Scan for the cell matching the given text and deliver its [x, y] coordinate at center. 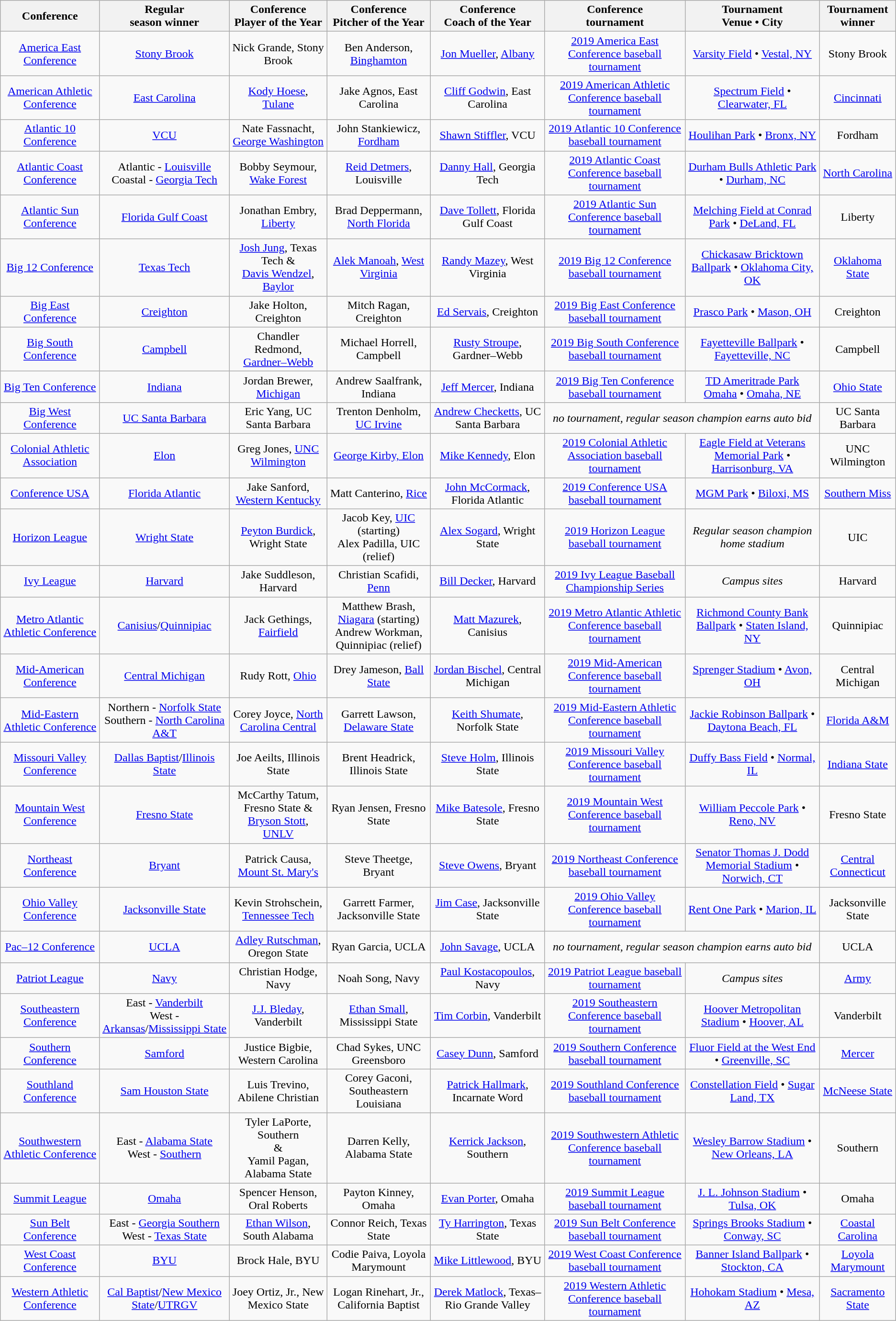
Liberty [858, 217]
Jacob Key, UIC (starting)Alex Padilla, UIC (relief) [379, 537]
Corey Joyce, North Carolina Central [278, 720]
Southern Conference [50, 1053]
Mountain West Conference [50, 815]
Nate Fassnacht, George Washington [278, 135]
Steve Theetge, Bryant [379, 865]
Greg Jones, UNC Wilmington [278, 455]
Logan Rinehart, Jr., California Baptist [379, 1298]
2019 Ivy League Baseball Championship Series [615, 581]
Mike Batesole, Fresno State [487, 815]
Randy Mazey, West Virginia [487, 267]
Summit League [50, 1198]
Nick Grande, Stony Brook [278, 54]
Conference Pitcher of the Year [379, 16]
East - Georgia Southern West - Texas State [165, 1230]
Paul Kostacopoulos, Navy [487, 978]
Durham Bulls Athletic Park • Durham, NC [752, 173]
Hohokam Stadium • Mesa, AZ [752, 1298]
Derek Matlock, Texas–Rio Grande Valley [487, 1298]
Brent Headrick, Illinois State [379, 764]
Southland Conference [50, 1091]
Tim Corbin, Vanderbilt [487, 1016]
2019 Western Athletic Conference baseball tournament [615, 1298]
Regular season winner [165, 16]
Ryan Garcia, UCLA [379, 947]
Atlantic 10 Conference [50, 135]
American Athletic Conference [50, 98]
2019 Ohio Valley Conference baseball tournament [615, 909]
Mitch Ragan, Creighton [379, 311]
Dave Tollett, Florida Gulf Coast [487, 217]
Connor Reich, Texas State [379, 1230]
Trenton Denholm, UC Irvine [379, 418]
John McCormack, Florida Atlantic [487, 493]
Ohio State [858, 387]
Kody Hoese, Tulane [278, 98]
Melching Field at Conrad Park • DeLand, FL [752, 217]
Tournament winner [858, 16]
Jordan Bischel, Central Michigan [487, 676]
Corey Gaconi, Southeastern Louisiana [379, 1091]
East - VanderbiltWest - Arkansas/Mississippi State [165, 1016]
Alex Sogard, Wright State [487, 537]
Southern Miss [858, 493]
2019 America East Conference baseball tournament [615, 54]
Jackie Robinson Ballpark • Daytona Beach, FL [752, 720]
Big West Conference [50, 418]
Bill Decker, Harvard [487, 581]
Darren Kelly, Alabama State [379, 1148]
Jeff Mercer, Indiana [487, 387]
Oklahoma State [858, 267]
John Stankiewicz, Fordham [379, 135]
Southwestern Athletic Conference [50, 1148]
Quinnipiac [858, 625]
Ed Servais, Creighton [487, 311]
Big Ten Conference [50, 387]
Banner Island Ballpark • Stockton, CA [752, 1261]
Steve Holm, Illinois State [487, 764]
Southern [858, 1148]
2019 Patriot League baseball tournament [615, 978]
Shawn Stiffler, VCU [487, 135]
Wright State [165, 537]
2019 Sun Belt Conference baseball tournament [615, 1230]
Christian Scafidi, Penn [379, 581]
Sprenger Stadium • Avon, OH [752, 676]
TD Ameritrade Park Omaha • Omaha, NE [752, 387]
J.J. Bleday, Vanderbilt [278, 1016]
Indiana [165, 387]
Senator Thomas J. Dodd Memorial Stadium • Norwich, CT [752, 865]
Prasco Park • Mason, OH [752, 311]
Colonial Athletic Association [50, 455]
Atlantic - LouisvilleCoastal - Georgia Tech [165, 173]
Matt Canterino, Rice [379, 493]
Evan Porter, Omaha [487, 1198]
Matt Mazurek, Canisius [487, 625]
Reid Detmers, Louisville [379, 173]
Houlihan Park • Bronx, NY [752, 135]
Jake Holton, Creighton [278, 311]
Northern - Norfolk State Southern - North Carolina A&T [165, 720]
Jake Suddleson, Harvard [278, 581]
Florida Atlantic [165, 493]
Western Athletic Conference [50, 1298]
Cal Baptist/New Mexico State/UTRGV [165, 1298]
America East Conference [50, 54]
Rent One Park • Marion, IL [752, 909]
Canisius/Quinnipiac [165, 625]
Rudy Rott, Ohio [278, 676]
Jonathan Embry, Liberty [278, 217]
2019 Mid-American Conference baseball tournament [615, 676]
Matthew Brash, Niagara (starting)Andrew Workman, Quinnipiac (relief) [379, 625]
2019 Northeast Conference baseball tournament [615, 865]
Kerrick Jackson, Southern [487, 1148]
Big 12 Conference [50, 267]
Patriot League [50, 978]
Northeast Conference [50, 865]
Conference tournament [615, 16]
Spectrum Field • Clearwater, FL [752, 98]
George Kirby, Elon [379, 455]
Ryan Jensen, Fresno State [379, 815]
Loyola Marymount [858, 1261]
2019 American Athletic Conference baseball tournament [615, 98]
2019 Horizon League baseball tournament [615, 537]
Luis Trevino, Abilene Christian [278, 1091]
Horizon League [50, 537]
Varsity Field • Vestal, NY [752, 54]
Bryant [165, 865]
Ivy League [50, 581]
2019 Big Ten Conference baseball tournament [615, 387]
Josh Jung, Texas Tech &Davis Wendzel, Baylor [278, 267]
2019 Big 12 Conference baseball tournament [615, 267]
Spencer Henson, Oral Roberts [278, 1198]
Regular season champion home stadium [752, 537]
2019 Mid-Eastern Athletic Conference baseball tournament [615, 720]
Atlantic Coast Conference [50, 173]
Conference Coach of the Year [487, 16]
McCarthy Tatum, Fresno State &Bryson Stott, UNLV [278, 815]
Ohio Valley Conference [50, 909]
2019 Mountain West Conference baseball tournament [615, 815]
Patrick Causa, Mount St. Mary's [278, 865]
Justice Bigbie, Western Carolina [278, 1053]
J. L. Johnson Stadium • Tulsa, OK [752, 1198]
Michael Horrell, Campbell [379, 349]
Sam Houston State [165, 1091]
2019 Conference USA baseball tournament [615, 493]
Hoover Metropolitan Stadium • Hoover, AL [752, 1016]
McNeese State [858, 1091]
Southeastern Conference [50, 1016]
Ty Harrington, Texas State [487, 1230]
Atlantic Sun Conference [50, 217]
2019 Summit League baseball tournament [615, 1198]
2019 Big South Conference baseball tournament [615, 349]
Ben Anderson, Binghamton [379, 54]
Pac–12 Conference [50, 947]
2019 Atlantic Sun Conference baseball tournament [615, 217]
2019 Colonial Athletic Association baseball tournament [615, 455]
Fayetteville Ballpark • Fayetteville, NC [752, 349]
Springs Brooks Stadium • Conway, SC [752, 1230]
Constellation Field • Sugar Land, TX [752, 1091]
Garrett Lawson, Delaware State [379, 720]
2019 Southland Conference baseball tournament [615, 1091]
Payton Kinney, Omaha [379, 1198]
John Savage, UCLA [487, 947]
Adley Rutschman, Oregon State [278, 947]
Wesley Barrow Stadium • New Orleans, LA [752, 1148]
Garrett Farmer, Jacksonville State [379, 909]
Cliff Godwin, East Carolina [487, 98]
Joe Aeilts, Illinois State [278, 764]
Chickasaw Bricktown Ballpark • Oklahoma City, OK [752, 267]
Indiana State [858, 764]
Brad Deppermann, North Florida [379, 217]
UNC Wilmington [858, 455]
Texas Tech [165, 267]
Big South Conference [50, 349]
Duffy Bass Field • Normal, IL [752, 764]
Jim Case, Jacksonville State [487, 909]
Rusty Stroupe, Gardner–Webb [487, 349]
Mike Kennedy, Elon [487, 455]
2019 Southwestern Athletic Conference baseball tournament [615, 1148]
North Carolina [858, 173]
Alek Manoah, West Virginia [379, 267]
William Peccole Park • Reno, NV [752, 815]
Peyton Burdick, Wright State [278, 537]
Metro Atlantic Athletic Conference [50, 625]
Cincinnati [858, 98]
2019 Big East Conference baseball tournament [615, 311]
Ethan Wilson, South Alabama [278, 1230]
BYU [165, 1261]
Mike Littlewood, BYU [487, 1261]
Noah Song, Navy [379, 978]
Fluor Field at the West End • Greenville, SC [752, 1053]
VCU [165, 135]
Missouri Valley Conference [50, 764]
Keith Shumate, Norfolk State [487, 720]
East - Alabama State West - Southern [165, 1148]
Danny Hall, Georgia Tech [487, 173]
Casey Dunn, Samford [487, 1053]
Jon Mueller, Albany [487, 54]
Big East Conference [50, 311]
2019 Atlantic 10 Conference baseball tournament [615, 135]
Bobby Seymour, Wake Forest [278, 173]
Conference [50, 16]
2019 Atlantic Coast Conference baseball tournament [615, 173]
2019 Southern Conference baseball tournament [615, 1053]
Jordan Brewer, Michigan [278, 387]
Navy [165, 978]
Chad Sykes, UNC Greensboro [379, 1053]
West Coast Conference [50, 1261]
Richmond County Bank Ballpark • Staten Island, NY [752, 625]
Chandler Redmond, Gardner–Webb [278, 349]
Brock Hale, BYU [278, 1261]
Codie Paiva, Loyola Marymount [379, 1261]
2019 Southeastern Conference baseball tournament [615, 1016]
MGM Park • Biloxi, MS [752, 493]
Dallas Baptist/Illinois State [165, 764]
Elon [165, 455]
Jake Sanford, Western Kentucky [278, 493]
Tyler LaPorte, Southern& Yamil Pagan, Alabama State [278, 1148]
Florida A&M [858, 720]
Mid-Eastern Athletic Conference [50, 720]
Sacramento State [858, 1298]
Eric Yang, UC Santa Barbara [278, 418]
Jack Gethings, Fairfield [278, 625]
2019 West Coast Conference baseball tournament [615, 1261]
Army [858, 978]
2019 Missouri Valley Conference baseball tournament [615, 764]
Vanderbilt [858, 1016]
Mercer [858, 1053]
Kevin Strohschein, Tennessee Tech [278, 909]
Patrick Hallmark, Incarnate Word [487, 1091]
Tournament Venue • City [752, 16]
Jake Agnos, East Carolina [379, 98]
Drey Jameson, Ball State [379, 676]
Eagle Field at Veterans Memorial Park • Harrisonburg, VA [752, 455]
Christian Hodge, Navy [278, 978]
Andrew Checketts, UC Santa Barbara [487, 418]
East Carolina [165, 98]
Sun Belt Conference [50, 1230]
Conference Player of the Year [278, 16]
Ethan Small, Mississippi State [379, 1016]
UIC [858, 537]
Steve Owens, Bryant [487, 865]
Conference USA [50, 493]
Samford [165, 1053]
Fordham [858, 135]
Central Connecticut [858, 865]
Andrew Saalfrank, Indiana [379, 387]
Coastal Carolina [858, 1230]
2019 Metro Atlantic Athletic Conference baseball tournament [615, 625]
Joey Ortiz, Jr., New Mexico State [278, 1298]
Florida Gulf Coast [165, 217]
Mid-American Conference [50, 676]
